Output the (X, Y) coordinate of the center of the cell containing the given text.  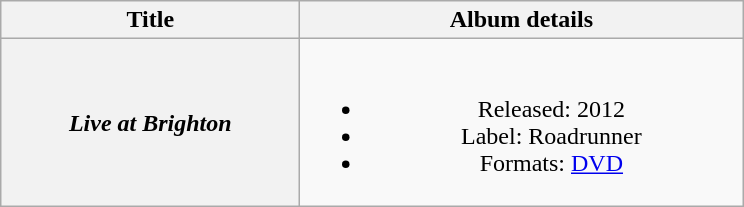
Released: 2012Label: RoadrunnerFormats: DVD (522, 122)
Album details (522, 20)
Title (150, 20)
Live at Brighton (150, 122)
